Provide the (x, y) coordinate of the cell's center where the given text is located.  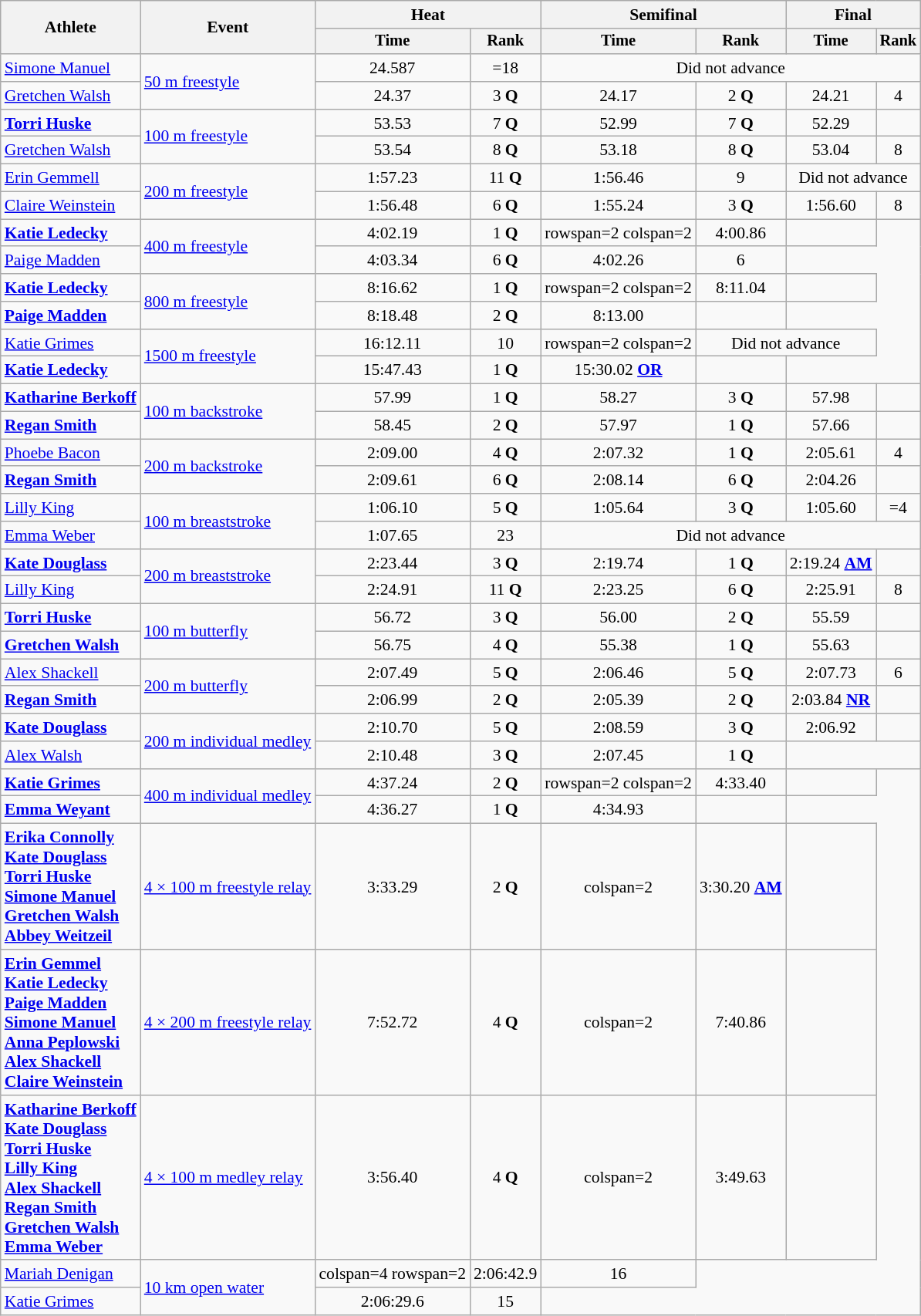
1:57.23 (392, 178)
56.00 (619, 618)
2:24.91 (392, 590)
200 m backstroke (228, 466)
200 m breaststroke (228, 577)
1:05.64 (619, 508)
24.37 (392, 96)
2:06.99 (392, 700)
2:07.32 (619, 453)
4 × 200 m freestyle relay (228, 1023)
Simone Manuel (71, 68)
10 (505, 343)
100 m freestyle (228, 137)
53.18 (619, 150)
100 m breaststroke (228, 521)
4:37.24 (392, 783)
1:56.60 (832, 206)
2:07.73 (832, 673)
9 (741, 178)
4:00.86 (741, 233)
=18 (505, 68)
7:40.86 (741, 1023)
15:47.43 (392, 370)
100 m butterfly (228, 631)
Katharine Berkoff (71, 398)
800 m freestyle (228, 301)
Athlete (71, 28)
1500 m freestyle (228, 356)
Erin Gemmell (71, 178)
4 × 100 m freestyle relay (228, 887)
16 (619, 1274)
57.66 (832, 426)
4:36.27 (392, 810)
Emma Weber (71, 535)
53.53 (392, 123)
24.17 (619, 96)
4:02.19 (392, 233)
53.04 (832, 150)
55.63 (832, 646)
Emma Weyant (71, 810)
53.54 (392, 150)
1:55.24 (619, 206)
2:07.45 (619, 755)
2:04.26 (832, 481)
8:11.04 (741, 288)
56.72 (392, 618)
2:06:42.9 (505, 1274)
23 (505, 535)
2:08.59 (619, 727)
Claire Weinstein (71, 206)
2:19.74 (619, 563)
Erin GemmelKatie LedeckyPaige MaddenSimone ManuelAnna PeplowskiAlex ShackellClaire Weinstein (71, 1023)
2:05.61 (832, 453)
10 km open water (228, 1288)
2:06:29.6 (392, 1301)
Erika ConnollyKate DouglassTorri HuskeSimone ManuelGretchen WalshAbbey Weitzeil (71, 887)
52.99 (619, 123)
8:18.48 (392, 316)
2:05.39 (619, 700)
15:30.02 OR (619, 370)
200 m butterfly (228, 687)
=4 (899, 508)
Semifinal (663, 15)
2:10.70 (392, 727)
57.98 (832, 398)
2:09.61 (392, 481)
Mariah Denigan (71, 1274)
2:23.44 (392, 563)
3:33.29 (392, 887)
Event (228, 28)
1:56.48 (392, 206)
4:33.40 (741, 783)
Heat (427, 15)
100 m backstroke (228, 412)
4:34.93 (619, 810)
2:08.14 (619, 481)
58.45 (392, 426)
57.97 (619, 426)
8:16.62 (392, 288)
2:10.48 (392, 755)
52.29 (832, 123)
55.59 (832, 618)
4:02.26 (619, 261)
2:25.91 (832, 590)
1:56.46 (619, 178)
1:05.60 (832, 508)
50 m freestyle (228, 82)
Alex Walsh (71, 755)
8:13.00 (619, 316)
2:07.49 (392, 673)
4:03.34 (392, 261)
3:49.63 (741, 1178)
4 × 100 m medley relay (228, 1178)
1:07.65 (392, 535)
200 m individual medley (228, 741)
7:52.72 (392, 1023)
1:06.10 (392, 508)
57.99 (392, 398)
Katharine BerkoffKate DouglassTorri HuskeLilly KingAlex ShackellRegan SmithGretchen WalshEmma Weber (71, 1178)
Final (853, 15)
200 m freestyle (228, 191)
Alex Shackell (71, 673)
2:23.25 (619, 590)
2:09.00 (392, 453)
3:56.40 (392, 1178)
15 (505, 1301)
56.75 (392, 646)
55.38 (619, 646)
Phoebe Bacon (71, 453)
colspan=4 rowspan=2 (392, 1274)
24.21 (832, 96)
24.587 (392, 68)
2:03.84 NR (832, 700)
400 m individual medley (228, 796)
400 m freestyle (228, 247)
16:12.11 (392, 343)
2:19.24 AM (832, 563)
2:06.46 (619, 673)
58.27 (619, 398)
3:30.20 AM (741, 887)
2:06.92 (832, 727)
